Extract the (X, Y) coordinate from the center of the cell holding the provided text.  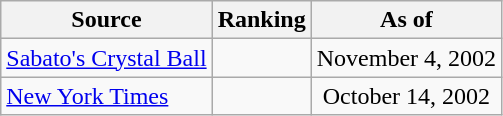
November 4, 2002 (406, 58)
New York Times (106, 96)
Ranking (262, 20)
October 14, 2002 (406, 96)
Source (106, 20)
As of (406, 20)
Sabato's Crystal Ball (106, 58)
